Scan for the cell matching the given text and deliver its (x, y) coordinate at center. 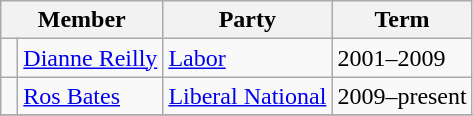
Dianne Reilly (90, 58)
Party (248, 20)
2001–2009 (402, 58)
Term (402, 20)
Ros Bates (90, 96)
Labor (248, 58)
2009–present (402, 96)
Member (82, 20)
Liberal National (248, 96)
